Search for the cell housing the specified text and yield its [x, y] center coordinate. 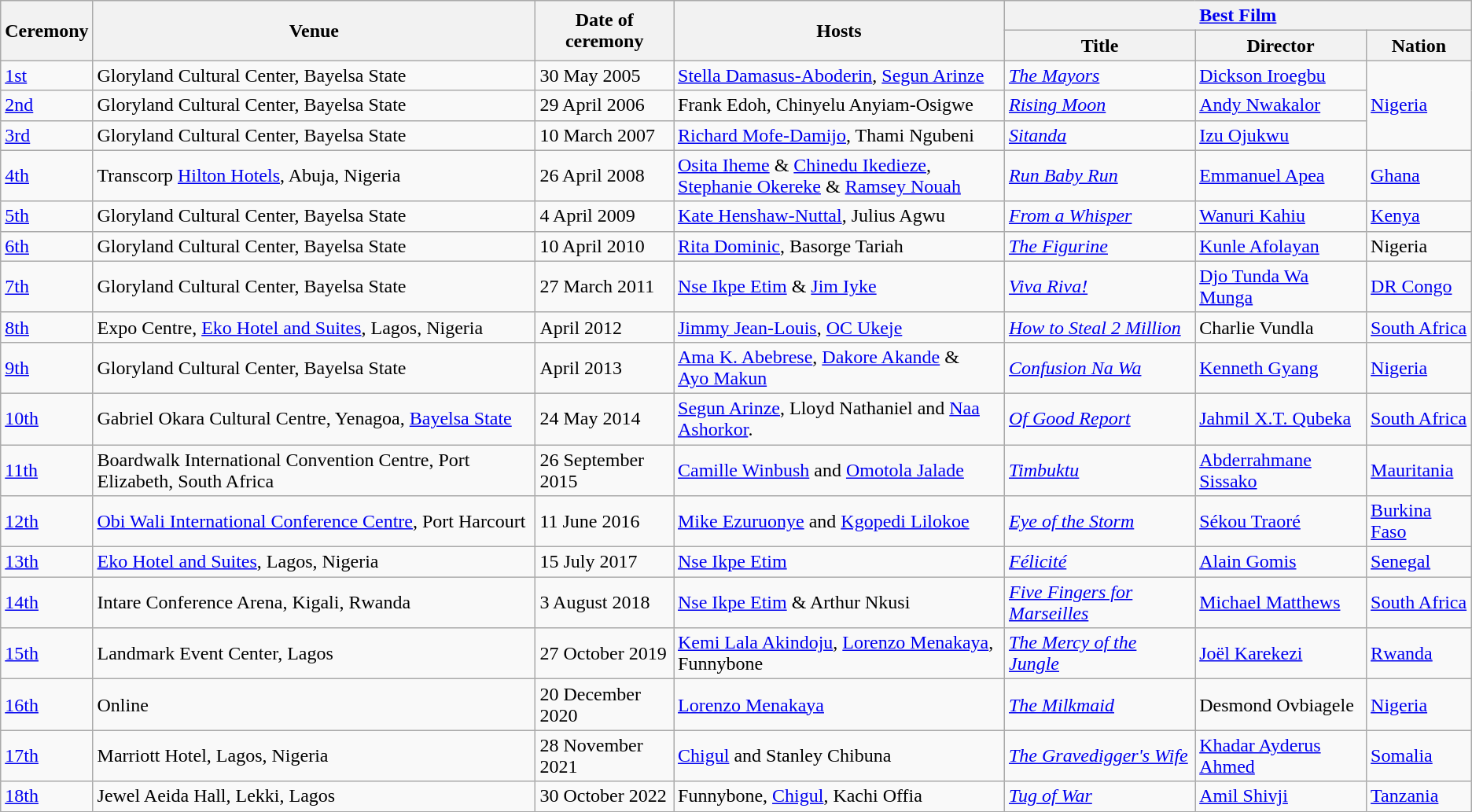
Ceremony [47, 31]
Confusion Na Wa [1099, 368]
Title [1099, 46]
14th [47, 602]
Nse Ikpe Etim & Jim Iyke [838, 286]
11th [47, 470]
Nse Ikpe Etim [838, 562]
Kenya [1419, 216]
Segun Arinze, Lloyd Nathaniel and Naa Ashorkor. [838, 418]
26 September 2015 [605, 470]
Félicité [1099, 562]
30 October 2022 [605, 796]
Mike Ezuruonye and Kgopedi Lilokoe [838, 522]
Emmanuel Apea [1281, 176]
24 May 2014 [605, 418]
Lorenzo Menakaya [838, 704]
Kemi Lala Akindoju, Lorenzo Menakaya, Funnybone [838, 654]
28 November 2021 [605, 756]
Rwanda [1419, 654]
Kunle Afolayan [1281, 246]
9th [47, 368]
Stella Damasus-Aboderin, Segun Arinze [838, 75]
Boardwalk International Convention Centre, Port Elizabeth, South Africa [315, 470]
Kenneth Gyang [1281, 368]
Chigul and Stanley Chibuna [838, 756]
Khadar Ayderus Ahmed [1281, 756]
Jahmil X.T. Qubeka [1281, 418]
10th [47, 418]
Desmond Ovbiagele [1281, 704]
10 March 2007 [605, 135]
Best Film [1238, 16]
8th [47, 327]
Sékou Traoré [1281, 522]
13th [47, 562]
6th [47, 246]
Eko Hotel and Suites, Lagos, Nigeria [315, 562]
29 April 2006 [605, 105]
Hosts [838, 31]
Wanuri Kahiu [1281, 216]
Timbuktu [1099, 470]
18th [47, 796]
Jewel Aeida Hall, Lekki, Lagos [315, 796]
Landmark Event Center, Lagos [315, 654]
Run Baby Run [1099, 176]
April 2012 [605, 327]
11 June 2016 [605, 522]
Abderrahmane Sissako [1281, 470]
Kate Henshaw-Nuttal, Julius Agwu [838, 216]
Gabriel Okara Cultural Centre, Yenagoa, Bayelsa State [315, 418]
Somalia [1419, 756]
Viva Riva! [1099, 286]
The Milkmaid [1099, 704]
Ama K. Abebrese, Dakore Akande & Ayo Makun [838, 368]
Rising Moon [1099, 105]
17th [47, 756]
Rita Dominic, Basorge Tariah [838, 246]
Marriott Hotel, Lagos, Nigeria [315, 756]
Izu Ojukwu [1281, 135]
16th [47, 704]
3rd [47, 135]
Sitanda [1099, 135]
Venue [315, 31]
7th [47, 286]
Mauritania [1419, 470]
1st [47, 75]
4 April 2009 [605, 216]
The Gravedigger's Wife [1099, 756]
Director [1281, 46]
12th [47, 522]
Funnybone, Chigul, Kachi Offia [838, 796]
10 April 2010 [605, 246]
Joël Karekezi [1281, 654]
Osita Iheme & Chinedu Ikedieze,Stephanie Okereke & Ramsey Nouah [838, 176]
30 May 2005 [605, 75]
5th [47, 216]
Date of ceremony [605, 31]
4th [47, 176]
15th [47, 654]
How to Steal 2 Million [1099, 327]
Online [315, 704]
Obi Wali International Conference Centre, Port Harcourt [315, 522]
26 April 2008 [605, 176]
The Figurine [1099, 246]
Alain Gomis [1281, 562]
Camille Winbush and Omotola Jalade [838, 470]
Intare Conference Arena, Kigali, Rwanda [315, 602]
Burkina Faso [1419, 522]
Ghana [1419, 176]
Transcorp Hilton Hotels, Abuja, Nigeria [315, 176]
Charlie Vundla [1281, 327]
Frank Edoh, Chinyelu Anyiam-Osigwe [838, 105]
Expo Centre, Eko Hotel and Suites, Lagos, Nigeria [315, 327]
Dickson Iroegbu [1281, 75]
April 2013 [605, 368]
DR Congo [1419, 286]
Richard Mofe-Damijo, Thami Ngubeni [838, 135]
20 December 2020 [605, 704]
Senegal [1419, 562]
2nd [47, 105]
From a Whisper [1099, 216]
Michael Matthews [1281, 602]
Eye of the Storm [1099, 522]
Tanzania [1419, 796]
The Mercy of the Jungle [1099, 654]
Andy Nwakalor [1281, 105]
Djo Tunda Wa Munga [1281, 286]
Jimmy Jean-Louis, OC Ukeje [838, 327]
Nse Ikpe Etim & Arthur Nkusi [838, 602]
27 March 2011 [605, 286]
Of Good Report [1099, 418]
Five Fingers for Marseilles [1099, 602]
The Mayors [1099, 75]
27 October 2019 [605, 654]
Nation [1419, 46]
Tug of War [1099, 796]
3 August 2018 [605, 602]
15 July 2017 [605, 562]
Amil Shivji [1281, 796]
